Return (X, Y) of the center of cell containing provided text 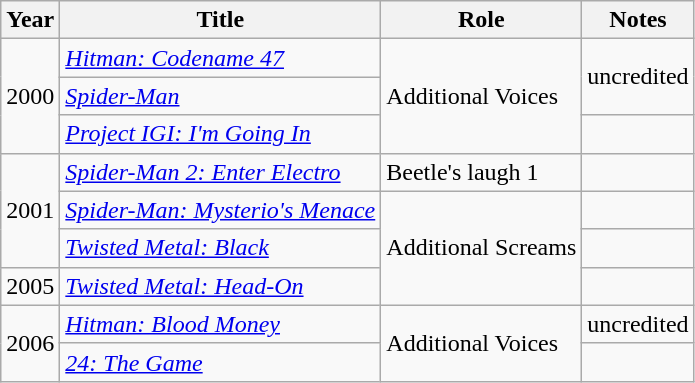
24: The Game (220, 362)
Additional Screams (482, 248)
Spider-Man 2: Enter Electro (220, 172)
2006 (30, 343)
Hitman: Blood Money (220, 324)
2001 (30, 210)
Twisted Metal: Head-On (220, 286)
Spider-Man (220, 96)
Title (220, 20)
Notes (638, 20)
Hitman: Codename 47 (220, 58)
Project IGI: I'm Going In (220, 134)
Spider-Man: Mysterio's Menace (220, 210)
2000 (30, 96)
Role (482, 20)
Year (30, 20)
2005 (30, 286)
Twisted Metal: Black (220, 248)
Beetle's laugh 1 (482, 172)
